Pinpoint the cell where the given text exists, returning its (X, Y) midpoint coordinate. 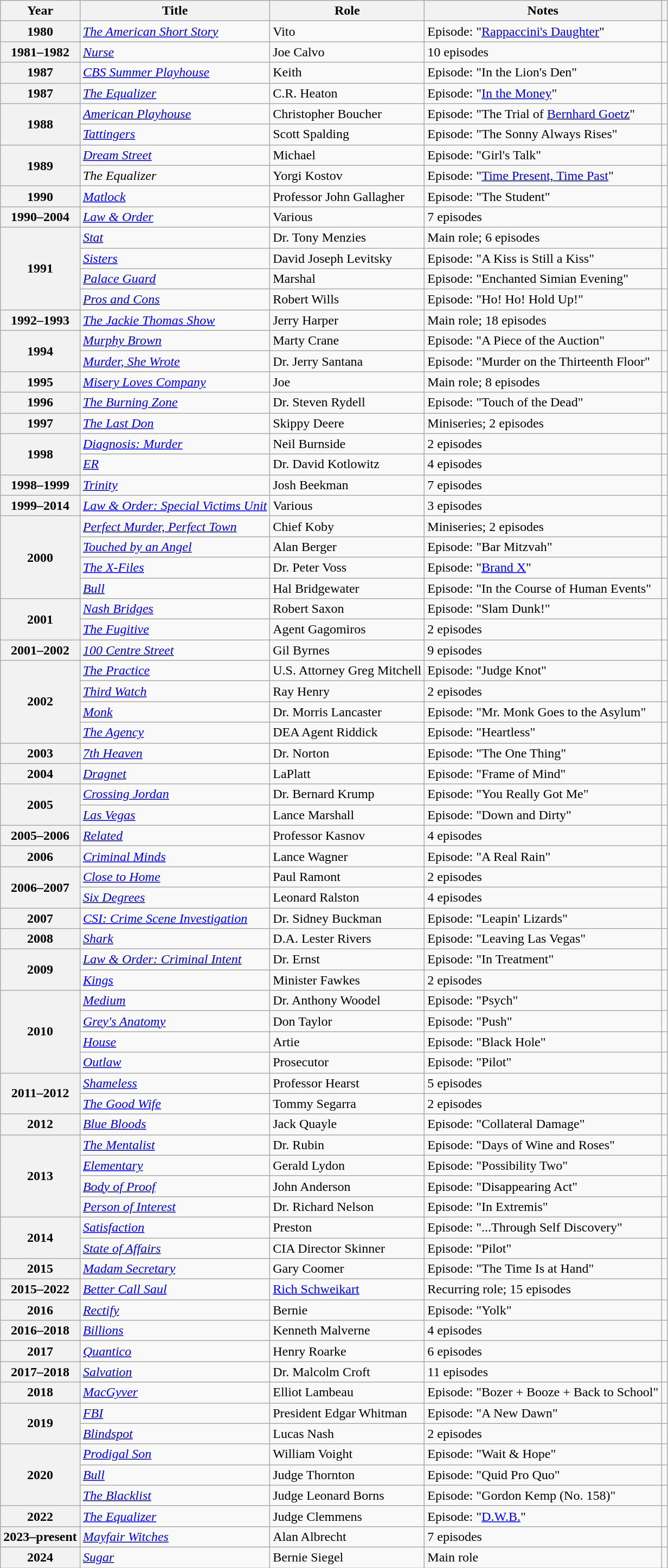
Prodigal Son (175, 1454)
Law & Order: Criminal Intent (175, 960)
William Voight (347, 1454)
1991 (40, 268)
Rich Schweikart (347, 1290)
The Agency (175, 733)
Episode: "A New Dawn" (543, 1413)
Preston (347, 1227)
D.A. Lester Rivers (347, 939)
Episode: "In Extremis" (543, 1207)
9 episodes (543, 650)
2005 (40, 805)
Joe (347, 382)
Episode: "Quid Pro Quo" (543, 1475)
Joe Calvo (347, 52)
2015 (40, 1269)
Madam Secretary (175, 1269)
Artie (347, 1042)
2000 (40, 557)
Henry Roarke (347, 1351)
Dr. Ernst (347, 960)
Minister Fawkes (347, 980)
Michael (347, 155)
7th Heaven (175, 753)
2007 (40, 918)
Dragnet (175, 774)
Marshal (347, 279)
Person of Interest (175, 1207)
2014 (40, 1237)
Tattingers (175, 134)
Episode: "D.W.B." (543, 1516)
1989 (40, 165)
The Blacklist (175, 1495)
House (175, 1042)
2019 (40, 1423)
Skippy Deere (347, 423)
1990–2004 (40, 217)
Dr. Sidney Buckman (347, 918)
Elementary (175, 1165)
Stat (175, 237)
Grey's Anatomy (175, 1021)
American Playhouse (175, 114)
2001 (40, 619)
Episode: "Bozer + Booze + Back to School" (543, 1392)
Palace Guard (175, 279)
Touched by an Angel (175, 547)
1981–1982 (40, 52)
Diagnosis: Murder (175, 444)
Episode: "In the Money" (543, 93)
2012 (40, 1124)
2011–2012 (40, 1093)
Episode: "Possibility Two" (543, 1165)
Dr. Rubin (347, 1145)
Sugar (175, 1557)
Title (175, 11)
Episode: "Touch of the Dead" (543, 403)
Recurring role; 15 episodes (543, 1290)
1980 (40, 31)
Hal Bridgewater (347, 588)
Chief Koby (347, 526)
Episode: "Rappaccini's Daughter" (543, 31)
1988 (40, 124)
Medium (175, 1001)
2015–2022 (40, 1290)
Agent Gagomiros (347, 630)
Better Call Saul (175, 1290)
Main role; 18 episodes (543, 320)
Scott Spalding (347, 134)
Episode: "Leaving Las Vegas" (543, 939)
ER (175, 464)
100 Centre Street (175, 650)
Gerald Lydon (347, 1165)
Episode: "Enchanted Simian Evening" (543, 279)
1996 (40, 403)
Salvation (175, 1372)
Episode: "Ho! Ho! Hold Up!" (543, 300)
Episode: "Judge Knot" (543, 671)
FBI (175, 1413)
The Mentalist (175, 1145)
Episode: "Girl's Talk" (543, 155)
State of Affairs (175, 1248)
Billions (175, 1331)
Episode: "In Treatment" (543, 960)
Year (40, 11)
CSI: Crime Scene Investigation (175, 918)
2008 (40, 939)
Dr. David Kotlowitz (347, 464)
MacGyver (175, 1392)
Dr. Anthony Woodel (347, 1001)
Crossing Jordan (175, 794)
The Burning Zone (175, 403)
Episode: "You Really Got Me" (543, 794)
Episode: "The Sonny Always Rises" (543, 134)
Episode: "A Real Rain" (543, 856)
1999–2014 (40, 506)
2022 (40, 1516)
The Fugitive (175, 630)
Episode: "Gordon Kemp (No. 158)" (543, 1495)
Lance Wagner (347, 856)
1992–1993 (40, 320)
Quantico (175, 1351)
Rectify (175, 1310)
2004 (40, 774)
1998–1999 (40, 485)
Shameless (175, 1083)
Paul Ramont (347, 877)
Episode: "Murder on the Thirteenth Floor" (543, 361)
Leonard Ralston (347, 897)
Don Taylor (347, 1021)
1994 (40, 351)
Matlock (175, 196)
Episode: "Frame of Mind" (543, 774)
Nurse (175, 52)
Episode: "The One Thing" (543, 753)
Yorgi Kostov (347, 176)
Related (175, 835)
John Anderson (347, 1186)
Dr. Malcolm Croft (347, 1372)
Episode: "Days of Wine and Roses" (543, 1145)
Monk (175, 712)
2006–2007 (40, 887)
Episode: "In the Lion's Den" (543, 73)
Kings (175, 980)
Episode: "Down and Dirty" (543, 815)
Perfect Murder, Perfect Town (175, 526)
Episode: "Brand X" (543, 567)
Episode: "In the Course of Human Events" (543, 588)
Third Watch (175, 691)
Episode: "Heartless" (543, 733)
Body of Proof (175, 1186)
Bernie (347, 1310)
Tommy Segarra (347, 1104)
10 episodes (543, 52)
2010 (40, 1032)
3 episodes (543, 506)
Josh Beekman (347, 485)
2013 (40, 1176)
The Last Don (175, 423)
Episode: "Psych" (543, 1001)
Notes (543, 11)
Dr. Jerry Santana (347, 361)
Ray Henry (347, 691)
Dr. Bernard Krump (347, 794)
Episode: "Bar Mitzvah" (543, 547)
Episode: "Leapin' Lizards" (543, 918)
Criminal Minds (175, 856)
6 episodes (543, 1351)
2016 (40, 1310)
Mayfair Witches (175, 1537)
11 episodes (543, 1372)
The Jackie Thomas Show (175, 320)
Main role (543, 1557)
2001–2002 (40, 650)
2005–2006 (40, 835)
Jerry Harper (347, 320)
Judge Clemmens (347, 1516)
2017 (40, 1351)
Professor Hearst (347, 1083)
President Edgar Whitman (347, 1413)
Dr. Peter Voss (347, 567)
2016–2018 (40, 1331)
1995 (40, 382)
Episode: "Mr. Monk Goes to the Asylum" (543, 712)
U.S. Attorney Greg Mitchell (347, 671)
The X-Files (175, 567)
Role (347, 11)
Professor Kasnov (347, 835)
Dr. Morris Lancaster (347, 712)
Professor John Gallagher (347, 196)
Outlaw (175, 1062)
Robert Wills (347, 300)
Murder, She Wrote (175, 361)
Shark (175, 939)
Episode: "Black Hole" (543, 1042)
2009 (40, 970)
The American Short Story (175, 31)
Lance Marshall (347, 815)
Episode: "The Student" (543, 196)
Blue Bloods (175, 1124)
Episode: "The Time Is at Hand" (543, 1269)
Pros and Cons (175, 300)
Alan Albrecht (347, 1537)
Bernie Siegel (347, 1557)
Close to Home (175, 877)
Alan Berger (347, 547)
Episode: "A Kiss is Still a Kiss" (543, 258)
The Practice (175, 671)
LaPlatt (347, 774)
1997 (40, 423)
Trinity (175, 485)
2003 (40, 753)
Episode: "Yolk" (543, 1310)
Dr. Tony Menzies (347, 237)
Las Vegas (175, 815)
Robert Saxon (347, 609)
Neil Burnside (347, 444)
1998 (40, 454)
David Joseph Levitsky (347, 258)
1990 (40, 196)
Jack Quayle (347, 1124)
Episode: "Slam Dunk!" (543, 609)
Episode: "Push" (543, 1021)
2017–2018 (40, 1372)
Main role; 6 episodes (543, 237)
DEA Agent Riddick (347, 733)
Episode: "The Trial of Bernhard Goetz" (543, 114)
Episode: "...Through Self Discovery" (543, 1227)
CBS Summer Playhouse (175, 73)
Blindspot (175, 1434)
Law & Order (175, 217)
Dr. Steven Rydell (347, 403)
Vito (347, 31)
CIA Director Skinner (347, 1248)
Nash Bridges (175, 609)
Satisfaction (175, 1227)
2018 (40, 1392)
Episode: "A Piece of the Auction" (543, 341)
Gil Byrnes (347, 650)
Dr. Richard Nelson (347, 1207)
Dream Street (175, 155)
Law & Order: Special Victims Unit (175, 506)
Judge Leonard Borns (347, 1495)
Dr. Norton (347, 753)
Lucas Nash (347, 1434)
2006 (40, 856)
Keith (347, 73)
Christopher Boucher (347, 114)
The Good Wife (175, 1104)
2023–present (40, 1537)
Prosecutor (347, 1062)
Main role; 8 episodes (543, 382)
2020 (40, 1475)
Murphy Brown (175, 341)
5 episodes (543, 1083)
Misery Loves Company (175, 382)
Sisters (175, 258)
2024 (40, 1557)
Episode: "Collateral Damage" (543, 1124)
Kenneth Malverne (347, 1331)
Episode: "Wait & Hope" (543, 1454)
Episode: "Time Present, Time Past" (543, 176)
Elliot Lambeau (347, 1392)
Episode: "Disappearing Act" (543, 1186)
C.R. Heaton (347, 93)
Gary Coomer (347, 1269)
2002 (40, 702)
Marty Crane (347, 341)
Judge Thornton (347, 1475)
Six Degrees (175, 897)
